Scan for the cell matching the given text and deliver its [x, y] coordinate at center. 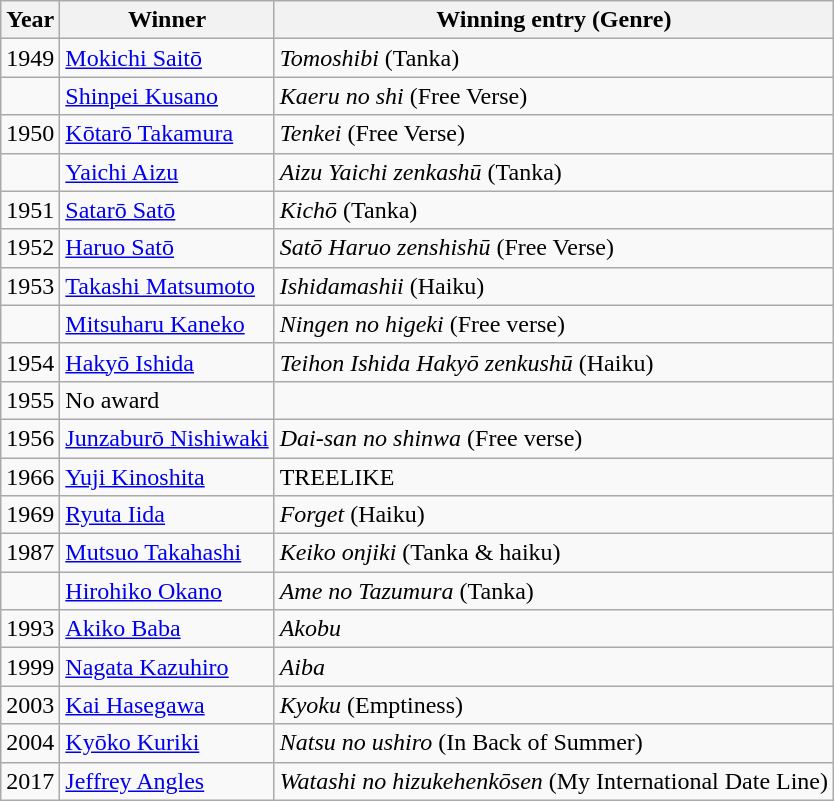
1953 [30, 286]
Watashi no hizukehenkōsen (My International Date Line) [554, 781]
1955 [30, 400]
Yaichi Aizu [167, 172]
1951 [30, 210]
Keiko onjiki (Tanka & haiku) [554, 553]
Ningen no higeki (Free verse) [554, 324]
Kyōko Kuriki [167, 743]
Ryuta Iida [167, 515]
Mokichi Saitō [167, 58]
Teihon Ishida Hakyō zenkushū (Haiku) [554, 362]
Kōtarō Takamura [167, 134]
1969 [30, 515]
Akiko Baba [167, 629]
1956 [30, 438]
Kichō (Tanka) [554, 210]
Junzaburō Nishiwaki [167, 438]
Satarō Satō [167, 210]
Kaeru no shi (Free Verse) [554, 96]
Kyoku (Emptiness) [554, 705]
1987 [30, 553]
Takashi Matsumoto [167, 286]
Kai Hasegawa [167, 705]
Aiba [554, 667]
Haruo Satō [167, 248]
1993 [30, 629]
Ishidamashii (Haiku) [554, 286]
1999 [30, 667]
Mitsuharu Kaneko [167, 324]
Aizu Yaichi zenkashū (Tanka) [554, 172]
1950 [30, 134]
Jeffrey Angles [167, 781]
2004 [30, 743]
Dai-san no shinwa (Free verse) [554, 438]
Forget (Haiku) [554, 515]
2017 [30, 781]
Hirohiko Okano [167, 591]
Winning entry (Genre) [554, 20]
Ame no Tazumura (Tanka) [554, 591]
1949 [30, 58]
Mutsuo Takahashi [167, 553]
Yuji Kinoshita [167, 477]
1952 [30, 248]
No award [167, 400]
1966 [30, 477]
Nagata Kazuhiro [167, 667]
2003 [30, 705]
Shinpei Kusano [167, 96]
Akobu [554, 629]
Satō Haruo zenshishū (Free Verse) [554, 248]
TREELIKE [554, 477]
Natsu no ushiro (In Back of Summer) [554, 743]
Tomoshibi (Tanka) [554, 58]
Winner [167, 20]
Tenkei (Free Verse) [554, 134]
Year [30, 20]
Hakyō Ishida [167, 362]
1954 [30, 362]
